Detect which cell encompasses the target text, then output its (x, y) center coordinate. 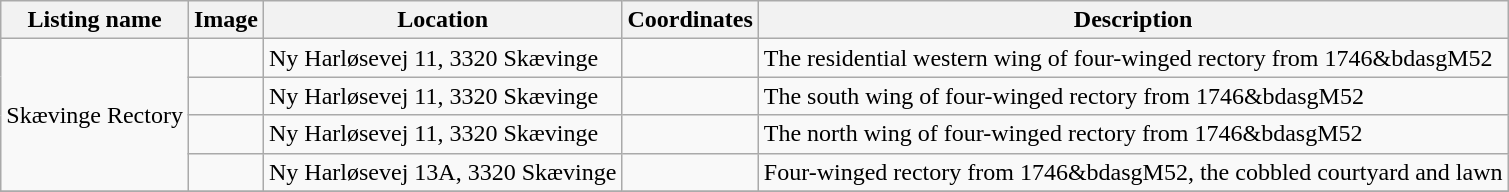
The north wing of four-winged rectory from 1746&bdasgM52 (1133, 134)
Four-winged rectory from 1746&bdasgM52, the cobbled courtyard and lawn (1133, 172)
Coordinates (690, 20)
Description (1133, 20)
Location (443, 20)
The residential western wing of four-winged rectory from 1746&bdasgM52 (1133, 58)
Ny Harløsevej 13A, 3320 Skævinge (443, 172)
Image (226, 20)
Skævinge Rectory (95, 115)
The south wing of four-winged rectory from 1746&bdasgM52 (1133, 96)
Listing name (95, 20)
